Return the [X, Y] coordinate for the center point of the cell that contains the specified text.  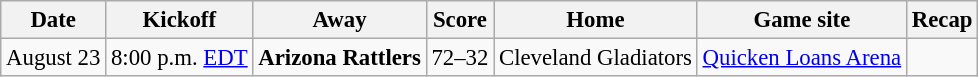
August 23 [54, 58]
Score [460, 20]
Quicken Loans Arena [802, 58]
Kickoff [180, 20]
72–32 [460, 58]
Cleveland Gladiators [596, 58]
Date [54, 20]
8:00 p.m. EDT [180, 58]
Game site [802, 20]
Away [340, 20]
Arizona Rattlers [340, 58]
Recap [942, 20]
Home [596, 20]
